Pinpoint the cell where the given text exists, returning its [X, Y] midpoint coordinate. 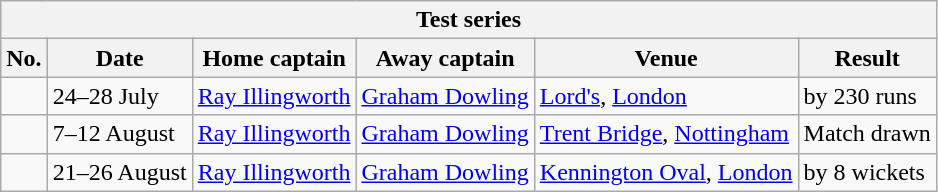
Result [867, 58]
Lord's, London [666, 96]
Away captain [445, 58]
by 230 runs [867, 96]
Trent Bridge, Nottingham [666, 134]
Test series [469, 20]
Venue [666, 58]
Date [120, 58]
No. [24, 58]
Match drawn [867, 134]
by 8 wickets [867, 172]
Kennington Oval, London [666, 172]
Home captain [274, 58]
24–28 July [120, 96]
21–26 August [120, 172]
7–12 August [120, 134]
